Locate the cell with the specified text and output its [x, y] center coordinate. 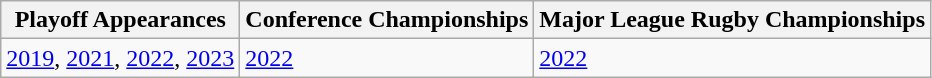
2019, 2021, 2022, 2023 [120, 58]
Conference Championships [387, 20]
Playoff Appearances [120, 20]
Major League Rugby Championships [732, 20]
